For the text-containing cell, return its midpoint in (x, y) coordinate format. 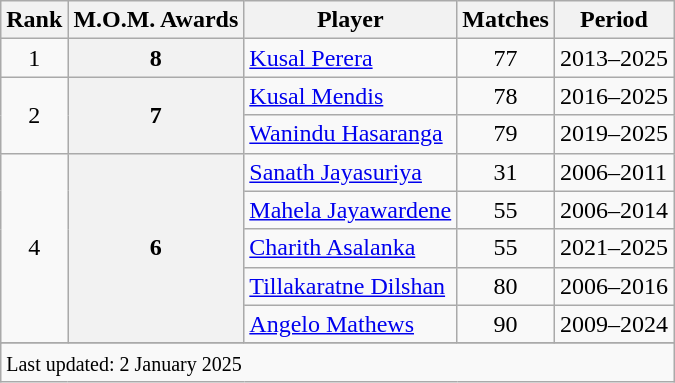
2006–2014 (614, 210)
2 (34, 115)
2019–2025 (614, 134)
Kusal Perera (350, 58)
31 (506, 172)
M.O.M. Awards (156, 20)
Mahela Jayawardene (350, 210)
2006–2011 (614, 172)
Charith Asalanka (350, 248)
Kusal Mendis (350, 96)
4 (34, 248)
8 (156, 58)
2013–2025 (614, 58)
Angelo Mathews (350, 324)
2016–2025 (614, 96)
Tillakaratne Dilshan (350, 286)
78 (506, 96)
2009–2024 (614, 324)
2021–2025 (614, 248)
6 (156, 248)
Last updated: 2 January 2025 (338, 362)
7 (156, 115)
80 (506, 286)
2006–2016 (614, 286)
90 (506, 324)
Wanindu Hasaranga (350, 134)
Rank (34, 20)
77 (506, 58)
Matches (506, 20)
Player (350, 20)
1 (34, 58)
79 (506, 134)
Sanath Jayasuriya (350, 172)
Period (614, 20)
